Return [x, y] of the center of cell containing provided text 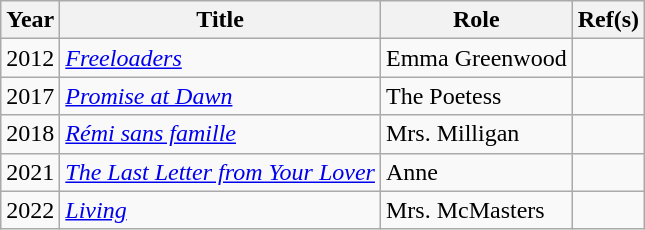
Rémi sans famille [220, 134]
Emma Greenwood [476, 58]
Mrs. McMasters [476, 210]
Anne [476, 172]
Living [220, 210]
Promise at Dawn [220, 96]
Role [476, 20]
The Last Letter from Your Lover [220, 172]
Title [220, 20]
2022 [30, 210]
2012 [30, 58]
Ref(s) [608, 20]
2021 [30, 172]
2018 [30, 134]
Freeloaders [220, 58]
The Poetess [476, 96]
2017 [30, 96]
Year [30, 20]
Mrs. Milligan [476, 134]
